Capture the cell that displays the provided text and extract its (X, Y) central coordinate. 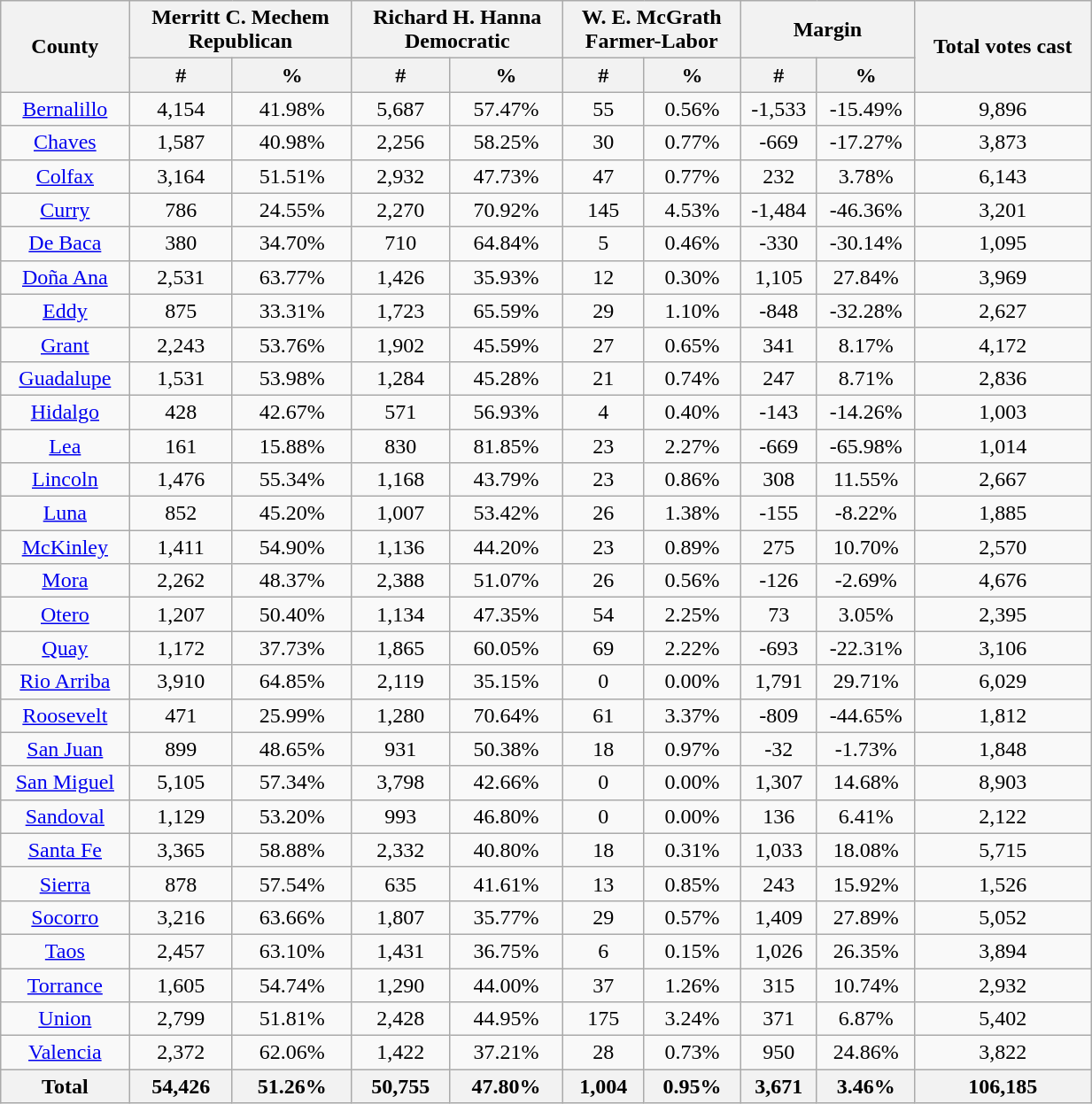
786 (181, 210)
55.34% (292, 480)
54.74% (292, 985)
11.55% (865, 480)
1,422 (400, 1053)
993 (400, 816)
58.25% (507, 143)
62.06% (292, 1053)
Sierra (66, 884)
W. E. McGrathFarmer-Labor (652, 30)
61 (604, 715)
341 (779, 344)
-32 (779, 749)
Luna (66, 513)
5,715 (1003, 850)
1,134 (400, 614)
-8.22% (865, 513)
25.99% (292, 715)
37 (604, 985)
8,903 (1003, 783)
4,154 (181, 109)
3,365 (181, 850)
232 (779, 176)
0.95% (693, 1086)
64.85% (292, 682)
878 (181, 884)
Doña Ana (66, 277)
5 (604, 243)
De Baca (66, 243)
1,014 (1003, 445)
Socorro (66, 917)
45.20% (292, 513)
51.07% (507, 581)
161 (181, 445)
3,216 (181, 917)
San Juan (66, 749)
4 (604, 412)
35.77% (507, 917)
-2.69% (865, 581)
47.80% (507, 1086)
40.80% (507, 850)
Margin (827, 30)
2,388 (400, 581)
Torrance (66, 985)
-32.28% (865, 311)
-809 (779, 715)
0.15% (693, 951)
10.74% (865, 985)
2,836 (1003, 378)
1,026 (779, 951)
51.81% (292, 1019)
3,671 (779, 1086)
35.15% (507, 682)
Colfax (66, 176)
2,428 (400, 1019)
36.75% (507, 951)
635 (400, 884)
10.70% (865, 547)
-46.36% (865, 210)
1,409 (779, 917)
65.59% (507, 311)
Curry (66, 210)
70.64% (507, 715)
37.73% (292, 648)
1,723 (400, 311)
175 (604, 1019)
43.79% (507, 480)
1,526 (1003, 884)
Total (66, 1086)
73 (779, 614)
Roosevelt (66, 715)
852 (181, 513)
53.76% (292, 344)
145 (604, 210)
0.86% (693, 480)
55 (604, 109)
47 (604, 176)
3.05% (865, 614)
41.61% (507, 884)
-17.27% (865, 143)
0.65% (693, 344)
Hidalgo (66, 412)
6,029 (1003, 682)
64.84% (507, 243)
57.34% (292, 783)
1.26% (693, 985)
33.31% (292, 311)
0.73% (693, 1053)
0.89% (693, 547)
Taos (66, 951)
2.27% (693, 445)
0.57% (693, 917)
14.68% (865, 783)
Richard H. HannaDemocratic (457, 30)
1,095 (1003, 243)
1,307 (779, 783)
Valencia (66, 1053)
50,755 (400, 1086)
1,426 (400, 277)
2,243 (181, 344)
2,531 (181, 277)
4,172 (1003, 344)
21 (604, 378)
875 (181, 311)
6.87% (865, 1019)
471 (181, 715)
1,848 (1003, 749)
3,822 (1003, 1053)
5,052 (1003, 917)
-848 (779, 311)
27 (604, 344)
53.98% (292, 378)
50.40% (292, 614)
247 (779, 378)
24.55% (292, 210)
0.40% (693, 412)
-22.31% (865, 648)
3,969 (1003, 277)
1,902 (400, 344)
-1,484 (779, 210)
380 (181, 243)
Guadalupe (66, 378)
710 (400, 243)
26.35% (865, 951)
3,873 (1003, 143)
2,627 (1003, 311)
2,570 (1003, 547)
70.92% (507, 210)
6,143 (1003, 176)
Sandoval (66, 816)
1,531 (181, 378)
2,799 (181, 1019)
35.93% (507, 277)
30 (604, 143)
Merritt C. MechemRepublican (241, 30)
81.85% (507, 445)
53.42% (507, 513)
63.66% (292, 917)
3,910 (181, 682)
-44.65% (865, 715)
1,431 (400, 951)
48.65% (292, 749)
1,885 (1003, 513)
47.73% (507, 176)
1,290 (400, 985)
45.28% (507, 378)
1,136 (400, 547)
54 (604, 614)
40.98% (292, 143)
1,812 (1003, 715)
-126 (779, 581)
2,457 (181, 951)
275 (779, 547)
1,807 (400, 917)
41.98% (292, 109)
428 (181, 412)
Quay (66, 648)
Eddy (66, 311)
8.17% (865, 344)
San Miguel (66, 783)
18.08% (865, 850)
1,587 (181, 143)
3.78% (865, 176)
63.10% (292, 951)
4.53% (693, 210)
1,129 (181, 816)
12 (604, 277)
2.22% (693, 648)
42.66% (507, 783)
1,476 (181, 480)
2,395 (1003, 614)
3.46% (865, 1086)
371 (779, 1019)
-330 (779, 243)
60.05% (507, 648)
44.95% (507, 1019)
44.00% (507, 985)
53.20% (292, 816)
34.70% (292, 243)
-1,533 (779, 109)
County (66, 46)
-15.49% (865, 109)
3.24% (693, 1019)
-693 (779, 648)
51.26% (292, 1086)
Lea (66, 445)
2,256 (400, 143)
1,791 (779, 682)
1,280 (400, 715)
3,894 (1003, 951)
48.37% (292, 581)
2,270 (400, 210)
243 (779, 884)
931 (400, 749)
Total votes cast (1003, 46)
2,262 (181, 581)
899 (181, 749)
Lincoln (66, 480)
2,372 (181, 1053)
1,105 (779, 277)
Chaves (66, 143)
50.38% (507, 749)
Santa Fe (66, 850)
45.59% (507, 344)
3.37% (693, 715)
2,332 (400, 850)
46.80% (507, 816)
15.88% (292, 445)
308 (779, 480)
4,676 (1003, 581)
2,667 (1003, 480)
6.41% (865, 816)
54.90% (292, 547)
-30.14% (865, 243)
8.71% (865, 378)
1,003 (1003, 412)
3,798 (400, 783)
-65.98% (865, 445)
1.38% (693, 513)
6 (604, 951)
54,426 (181, 1086)
56.93% (507, 412)
571 (400, 412)
63.77% (292, 277)
0.31% (693, 850)
58.88% (292, 850)
106,185 (1003, 1086)
2.25% (693, 614)
McKinley (66, 547)
15.92% (865, 884)
2,122 (1003, 816)
1,207 (181, 614)
3,106 (1003, 648)
Otero (66, 614)
0.85% (693, 884)
1,172 (181, 648)
0.46% (693, 243)
1,605 (181, 985)
5,402 (1003, 1019)
3,164 (181, 176)
1,284 (400, 378)
1,865 (400, 648)
950 (779, 1053)
1,168 (400, 480)
5,105 (181, 783)
Bernalillo (66, 109)
0.74% (693, 378)
1.10% (693, 311)
0.97% (693, 749)
830 (400, 445)
57.54% (292, 884)
1,033 (779, 850)
2,119 (400, 682)
-14.26% (865, 412)
Rio Arriba (66, 682)
-143 (779, 412)
-155 (779, 513)
29.71% (865, 682)
Union (66, 1019)
0.30% (693, 277)
51.51% (292, 176)
136 (779, 816)
28 (604, 1053)
3,201 (1003, 210)
-1.73% (865, 749)
9,896 (1003, 109)
5,687 (400, 109)
42.67% (292, 412)
Grant (66, 344)
37.21% (507, 1053)
27.84% (865, 277)
13 (604, 884)
57.47% (507, 109)
27.89% (865, 917)
Mora (66, 581)
47.35% (507, 614)
1,007 (400, 513)
1,004 (604, 1086)
1,411 (181, 547)
315 (779, 985)
24.86% (865, 1053)
69 (604, 648)
44.20% (507, 547)
